Pinpoint the cell where the given text exists, returning its (x, y) midpoint coordinate. 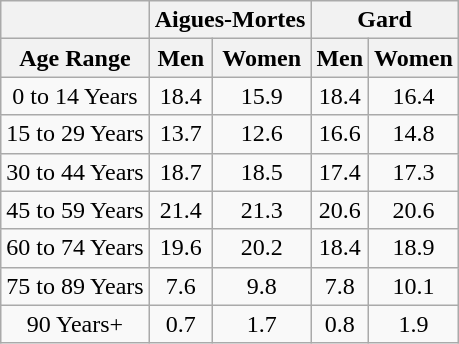
60 to 74 Years (75, 248)
18.9 (414, 248)
0.7 (180, 324)
17.4 (340, 172)
19.6 (180, 248)
9.8 (261, 286)
Gard (384, 20)
13.7 (180, 134)
18.5 (261, 172)
Aigues-Mortes (230, 20)
18.7 (180, 172)
10.1 (414, 286)
15 to 29 Years (75, 134)
17.3 (414, 172)
75 to 89 Years (75, 286)
0.8 (340, 324)
20.2 (261, 248)
16.4 (414, 96)
1.7 (261, 324)
7.6 (180, 286)
1.9 (414, 324)
7.8 (340, 286)
45 to 59 Years (75, 210)
16.6 (340, 134)
21.3 (261, 210)
12.6 (261, 134)
30 to 44 Years (75, 172)
15.9 (261, 96)
14.8 (414, 134)
90 Years+ (75, 324)
Age Range (75, 58)
0 to 14 Years (75, 96)
21.4 (180, 210)
